Output the (x, y) coordinate of the center of the cell containing the given text.  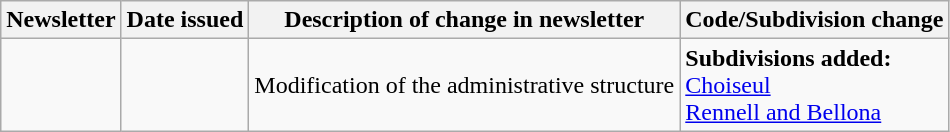
Modification of the administrative structure (464, 85)
Code/Subdivision change (814, 20)
Subdivisions added: Choiseul Rennell and Bellona (814, 85)
Newsletter (61, 20)
Date issued (185, 20)
Description of change in newsletter (464, 20)
